Scan for the cell matching the given text and deliver its (x, y) coordinate at center. 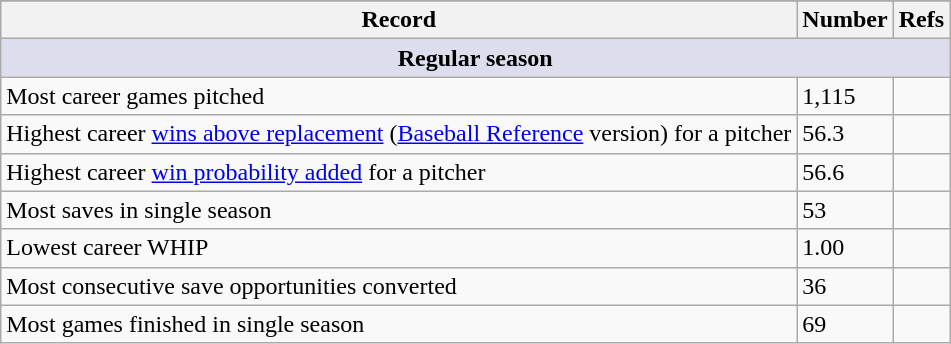
56.3 (845, 134)
Refs (921, 20)
Regular season (476, 58)
36 (845, 286)
Record (399, 20)
1.00 (845, 248)
Most saves in single season (399, 210)
Most career games pitched (399, 96)
Highest career win probability added for a pitcher (399, 172)
Number (845, 20)
Most games finished in single season (399, 324)
Most consecutive save opportunities converted (399, 286)
53 (845, 210)
Highest career wins above replacement (Baseball Reference version) for a pitcher (399, 134)
1,115 (845, 96)
56.6 (845, 172)
69 (845, 324)
Lowest career WHIP (399, 248)
